Extract the (x, y) coordinate from the center of the cell holding the provided text.  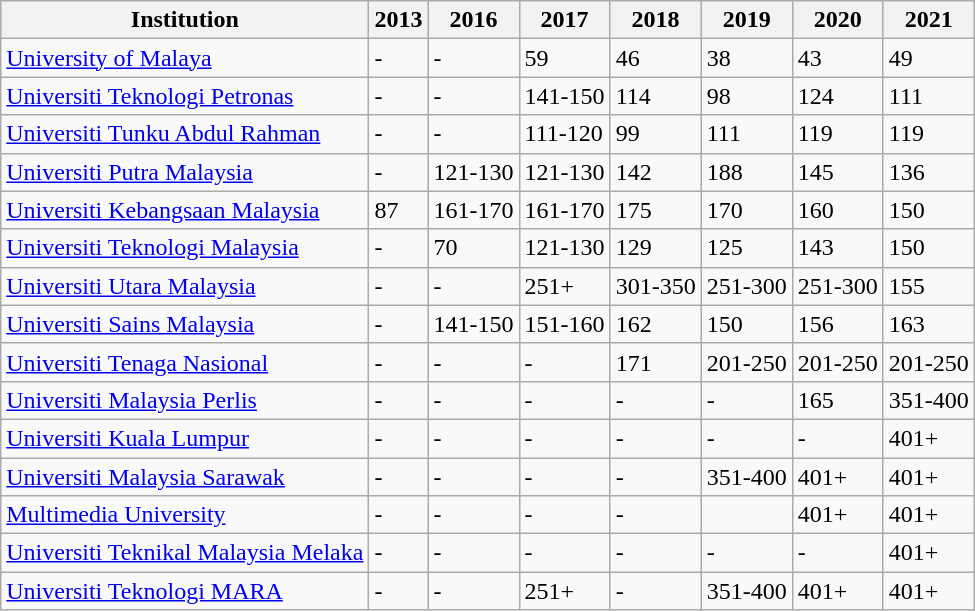
188 (746, 172)
143 (838, 248)
46 (656, 58)
163 (928, 324)
2018 (656, 20)
124 (838, 96)
2016 (474, 20)
Universiti Teknologi Malaysia (185, 248)
136 (928, 172)
98 (746, 96)
59 (564, 58)
Institution (185, 20)
171 (656, 362)
155 (928, 286)
2020 (838, 20)
125 (746, 248)
Universiti Sains Malaysia (185, 324)
111-120 (564, 134)
99 (656, 134)
2019 (746, 20)
129 (656, 248)
162 (656, 324)
156 (838, 324)
2013 (398, 20)
38 (746, 58)
142 (656, 172)
2017 (564, 20)
Multimedia University (185, 515)
Universiti Tunku Abdul Rahman (185, 134)
70 (474, 248)
Universiti Malaysia Sarawak (185, 477)
175 (656, 210)
Universiti Utara Malaysia (185, 286)
301-350 (656, 286)
Universiti Putra Malaysia (185, 172)
Universiti Kuala Lumpur (185, 438)
Universiti Kebangsaan Malaysia (185, 210)
49 (928, 58)
165 (838, 400)
43 (838, 58)
2021 (928, 20)
Universiti Teknologi Petronas (185, 96)
170 (746, 210)
Universiti Tenaga Nasional (185, 362)
151-160 (564, 324)
University of Malaya (185, 58)
114 (656, 96)
Universiti Malaysia Perlis (185, 400)
87 (398, 210)
Universiti Teknikal Malaysia Melaka (185, 553)
Universiti Teknologi MARA (185, 591)
160 (838, 210)
145 (838, 172)
